Locate the cell with the specified text and output its (x, y) center coordinate. 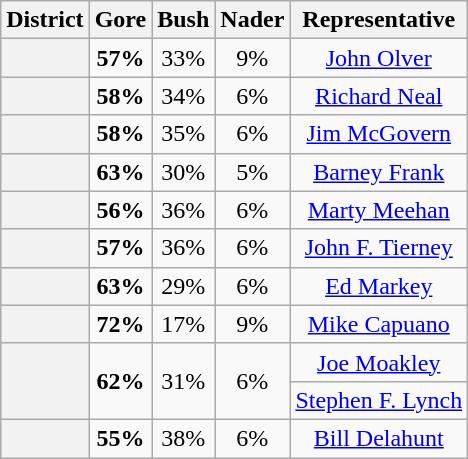
Jim McGovern (379, 134)
29% (184, 286)
John Olver (379, 58)
38% (184, 438)
17% (184, 324)
34% (184, 96)
33% (184, 58)
55% (120, 438)
35% (184, 134)
Joe Moakley (379, 362)
5% (252, 172)
56% (120, 210)
30% (184, 172)
Mike Capuano (379, 324)
John F. Tierney (379, 248)
Marty Meehan (379, 210)
Representative (379, 20)
District (45, 20)
Richard Neal (379, 96)
31% (184, 381)
Ed Markey (379, 286)
62% (120, 381)
72% (120, 324)
Bill Delahunt (379, 438)
Bush (184, 20)
Stephen F. Lynch (379, 400)
Gore (120, 20)
Barney Frank (379, 172)
Nader (252, 20)
